Locate the cell with the specified text and output its (x, y) center coordinate. 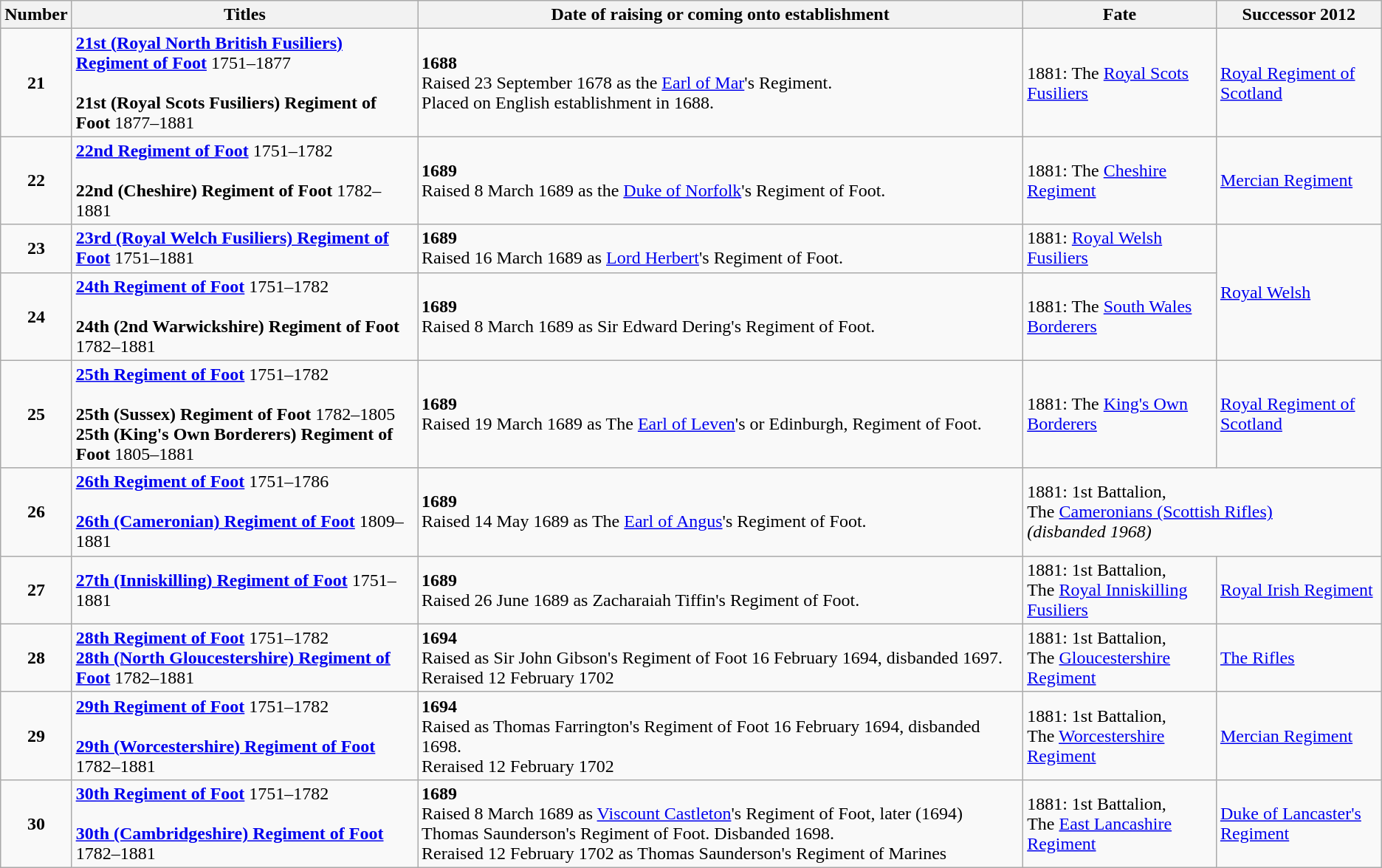
1694Raised as Sir John Gibson's Regiment of Foot 16 February 1694, disbanded 1697.Reraised 12 February 1702 (721, 658)
1689Raised 26 June 1689 as Zacharaiah Tiffin's Regiment of Foot. (721, 590)
1881: 1st Battalion, The Gloucestershire Regiment (1120, 658)
1881: 1st Battalion, The Cameronians (Scottish Rifles)(disbanded 1968) (1203, 512)
1689Raised 8 March 1689 as Sir Edward Dering's Regiment of Foot. (721, 316)
21 (36, 83)
24 (36, 316)
22 (36, 180)
28 (36, 658)
Number (36, 15)
30 (36, 824)
29 (36, 735)
27th (Inniskilling) Regiment of Foot 1751–1881 (244, 590)
25th Regiment of Foot 1751–178225th (Sussex) Regiment of Foot 1782–1805 25th (King's Own Borderers) Regiment of Foot 1805–1881 (244, 414)
1881: The King's Own Borderers (1120, 414)
30th Regiment of Foot 1751–178230th (Cambridgeshire) Regiment of Foot 1782–1881 (244, 824)
24th Regiment of Foot 1751–178224th (2nd Warwickshire) Regiment of Foot 1782–1881 (244, 316)
Royal Welsh (1299, 292)
The Rifles (1299, 658)
26 (36, 512)
1689Raised 16 March 1689 as Lord Herbert's Regiment of Foot. (721, 248)
Date of raising or coming onto establishment (721, 15)
1881: Royal Welsh Fusiliers (1120, 248)
1694Raised as Thomas Farrington's Regiment of Foot 16 February 1694, disbanded 1698.Reraised 12 February 1702 (721, 735)
1881: 1st Battalion, The Royal Inniskilling Fusiliers (1120, 590)
Fate (1120, 15)
1881: The South Wales Borderers (1120, 316)
Royal Irish Regiment (1299, 590)
25 (36, 414)
28th Regiment of Foot 1751–178228th (North Gloucestershire) Regiment of Foot 1782–1881 (244, 658)
1881: The Cheshire Regiment (1120, 180)
23rd (Royal Welch Fusiliers) Regiment of Foot 1751–1881 (244, 248)
1881: 1st Battalion, The Worcestershire Regiment (1120, 735)
21st (Royal North British Fusiliers) Regiment of Foot 1751–187721st (Royal Scots Fusiliers) Regiment of Foot 1877–1881 (244, 83)
Duke of Lancaster's Regiment (1299, 824)
1881: The Royal Scots Fusiliers (1120, 83)
26th Regiment of Foot 1751–178626th (Cameronian) Regiment of Foot 1809–1881 (244, 512)
22nd Regiment of Foot 1751–178222nd (Cheshire) Regiment of Foot 1782–1881 (244, 180)
1689Raised 14 May 1689 as The Earl of Angus's Regiment of Foot. (721, 512)
1689Raised 19 March 1689 as The Earl of Leven's or Edinburgh, Regiment of Foot. (721, 414)
1881: 1st Battalion, The East Lancashire Regiment (1120, 824)
27 (36, 590)
Successor 2012 (1299, 15)
1689Raised 8 March 1689 as the Duke of Norfolk's Regiment of Foot. (721, 180)
Titles (244, 15)
29th Regiment of Foot 1751–178229th (Worcestershire) Regiment of Foot 1782–1881 (244, 735)
1688Raised 23 September 1678 as the Earl of Mar's Regiment. Placed on English establishment in 1688. (721, 83)
23 (36, 248)
